Extract the (x, y) coordinate from the center of the cell holding the provided text.  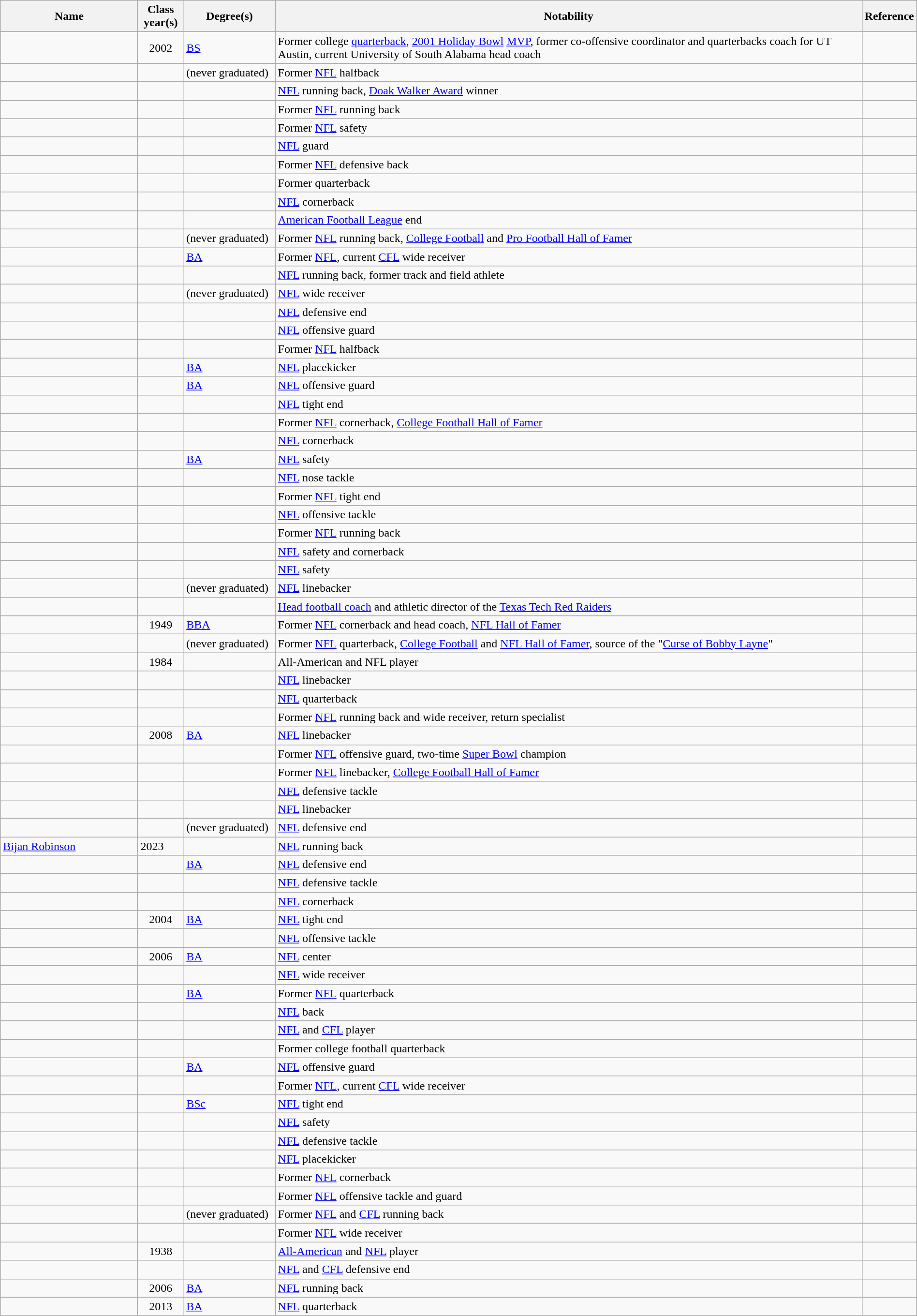
NFL back (569, 1012)
Former NFL defensive back (569, 164)
Former quarterback (569, 183)
1984 (161, 662)
Notability (569, 16)
2008 (161, 735)
Former NFL offensive tackle and guard (569, 1196)
NFL and CFL player (569, 1030)
NFL running back, Doak Walker Award winner (569, 91)
Former NFL safety (569, 128)
Degree(s) (229, 16)
Former NFL linebacker, College Football Hall of Famer (569, 772)
Former NFL quarterback (569, 993)
Former NFL cornerback and head coach, NFL Hall of Famer (569, 625)
Name (69, 16)
Former college football quarterback (569, 1048)
2013 (161, 1306)
Class year(s) (161, 16)
Former NFL wide receiver (569, 1233)
Former NFL cornerback (569, 1178)
BSc (229, 1104)
NFL safety and cornerback (569, 551)
American Football League end (569, 220)
2004 (161, 920)
NFL and CFL defensive end (569, 1270)
Reference (889, 16)
Former NFL running back and wide receiver, return specialist (569, 717)
NFL nose tackle (569, 478)
2023 (161, 846)
NFL center (569, 957)
NFL running back, former track and field athlete (569, 275)
Former NFL tight end (569, 496)
Former NFL and CFL running back (569, 1214)
2002 (161, 47)
Former NFL running back, College Football and Pro Football Hall of Famer (569, 238)
Bijan Robinson (69, 846)
Former NFL offensive guard, two-time Super Bowl champion (569, 754)
Former NFL quarterback, College Football and NFL Hall of Famer, source of the "Curse of Bobby Layne" (569, 643)
BS (229, 47)
Head football coach and athletic director of the Texas Tech Red Raiders (569, 607)
BBA (229, 625)
1949 (161, 625)
1938 (161, 1251)
Former NFL cornerback, College Football Hall of Famer (569, 422)
NFL guard (569, 146)
